Find where the given text appears and provide that cell's center as (x, y) coordinate. 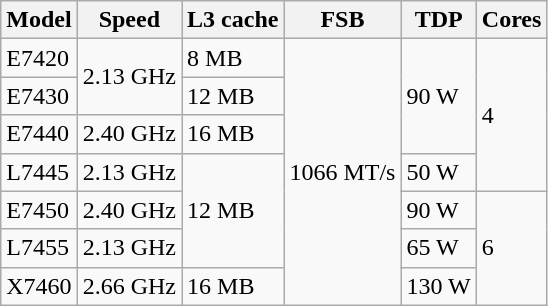
L7445 (39, 172)
1066 MT/s (342, 172)
FSB (342, 20)
65 W (438, 248)
50 W (438, 172)
L7455 (39, 248)
E7420 (39, 58)
6 (512, 248)
X7460 (39, 286)
Cores (512, 20)
E7440 (39, 134)
L3 cache (233, 20)
8 MB (233, 58)
TDP (438, 20)
130 W (438, 286)
E7430 (39, 96)
4 (512, 115)
Model (39, 20)
Speed (129, 20)
E7450 (39, 210)
2.66 GHz (129, 286)
